Locate the cell with the specified text and output its [x, y] center coordinate. 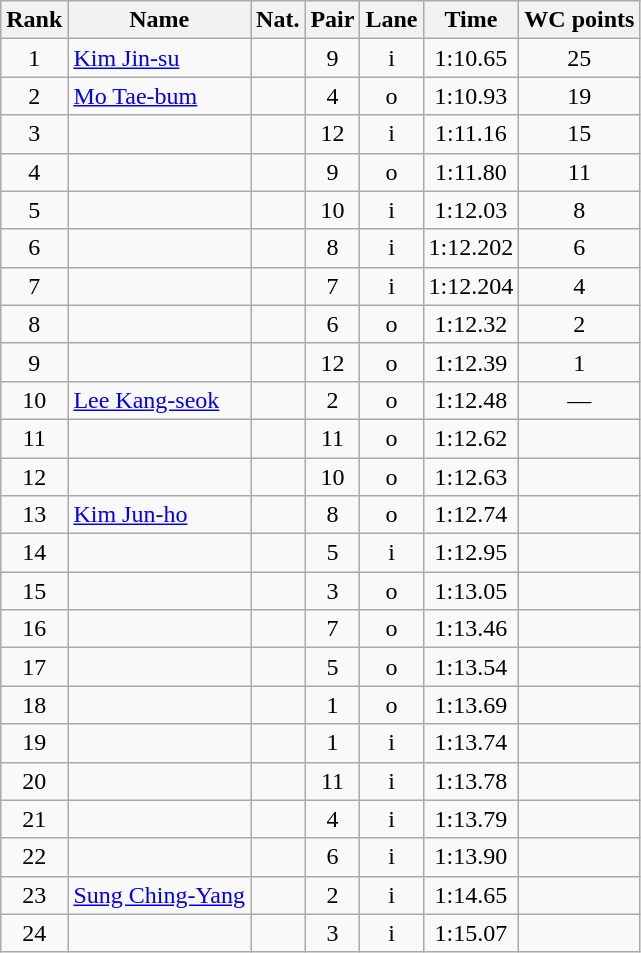
1:13.79 [471, 819]
20 [34, 781]
Nat. [278, 20]
1:12.95 [471, 553]
— [580, 400]
14 [34, 553]
1:15.07 [471, 933]
1:12.63 [471, 477]
24 [34, 933]
16 [34, 629]
1:13.78 [471, 781]
22 [34, 857]
1:13.69 [471, 705]
Sung Ching-Yang [160, 895]
1:11.80 [471, 172]
Rank [34, 20]
1:13.05 [471, 591]
18 [34, 705]
1:10.65 [471, 58]
21 [34, 819]
Kim Jin-su [160, 58]
Pair [332, 20]
23 [34, 895]
Mo Tae-bum [160, 96]
Time [471, 20]
WC points [580, 20]
1:12.204 [471, 286]
1:12.48 [471, 400]
1:13.54 [471, 667]
13 [34, 515]
1:12.202 [471, 248]
1:13.90 [471, 857]
1:13.74 [471, 743]
Lane [392, 20]
1:11.16 [471, 134]
Name [160, 20]
1:14.65 [471, 895]
25 [580, 58]
Kim Jun-ho [160, 515]
17 [34, 667]
1:12.62 [471, 438]
Lee Kang-seok [160, 400]
1:12.03 [471, 210]
1:13.46 [471, 629]
1:12.74 [471, 515]
1:10.93 [471, 96]
1:12.32 [471, 324]
1:12.39 [471, 362]
